Extract the [x, y] coordinate from the center of the cell holding the provided text.  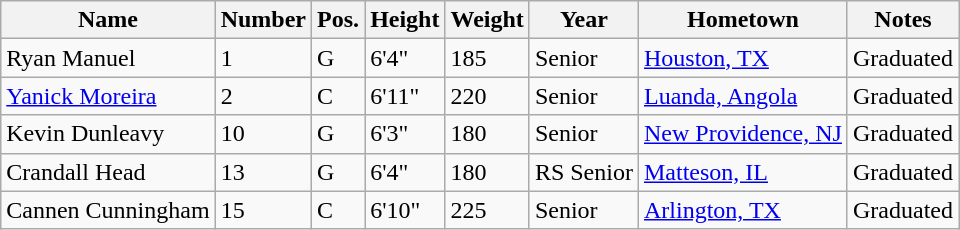
10 [263, 134]
185 [487, 58]
Year [584, 20]
Crandall Head [108, 172]
6'3" [405, 134]
Weight [487, 20]
Pos. [338, 20]
Yanick Moreira [108, 96]
Notes [902, 20]
Height [405, 20]
Luanda, Angola [742, 96]
Hometown [742, 20]
2 [263, 96]
Kevin Dunleavy [108, 134]
6'11" [405, 96]
Ryan Manuel [108, 58]
15 [263, 210]
Matteson, IL [742, 172]
RS Senior [584, 172]
1 [263, 58]
New Providence, NJ [742, 134]
220 [487, 96]
6'10" [405, 210]
Name [108, 20]
Houston, TX [742, 58]
225 [487, 210]
Number [263, 20]
13 [263, 172]
Arlington, TX [742, 210]
Cannen Cunningham [108, 210]
